For the text-containing cell, return its midpoint in [X, Y] coordinate format. 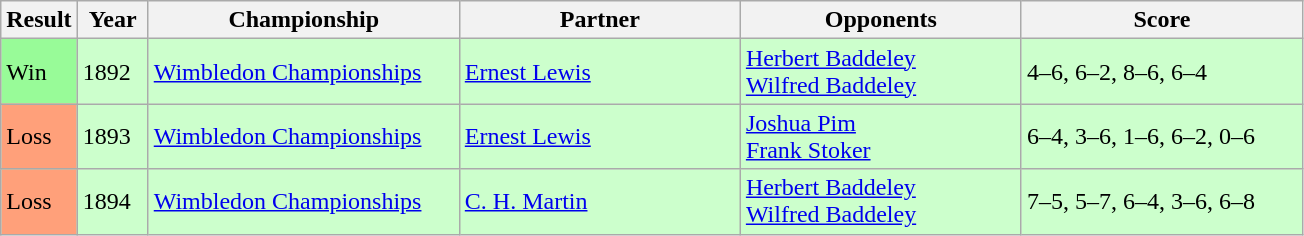
7–5, 5–7, 6–4, 3–6, 6–8 [1162, 202]
Opponents [880, 20]
Partner [600, 20]
1892 [112, 72]
1894 [112, 202]
Result [39, 20]
Win [39, 72]
1893 [112, 136]
4–6, 6–2, 8–6, 6–4 [1162, 72]
Joshua Pim Frank Stoker [880, 136]
C. H. Martin [600, 202]
Score [1162, 20]
Championship [304, 20]
Year [112, 20]
6–4, 3–6, 1–6, 6–2, 0–6 [1162, 136]
